Extract the (X, Y) coordinate from the center of the cell holding the provided text.  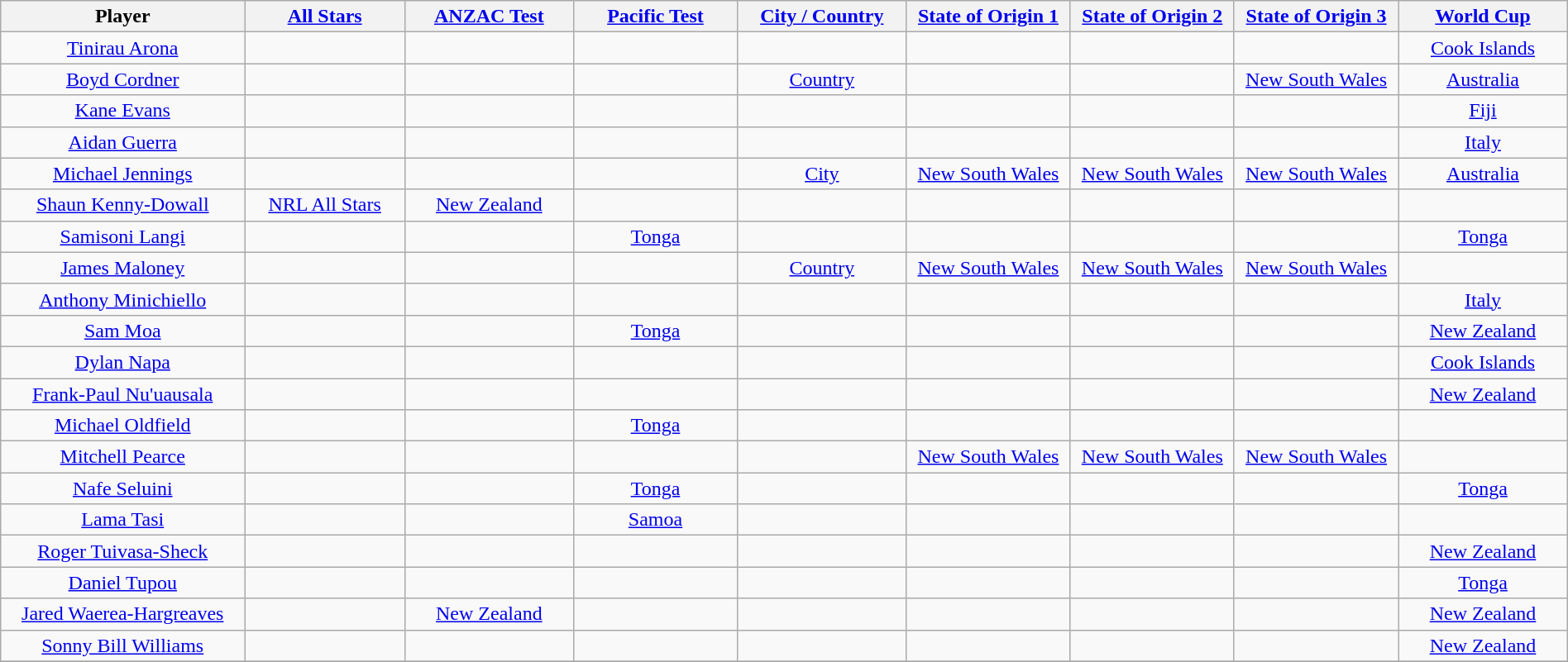
Nafe Seluini (122, 488)
Tinirau Arona (122, 48)
Pacific Test (655, 17)
Fiji (1483, 111)
Frank-Paul Nu'uausala (122, 394)
NRL All Stars (325, 205)
Shaun Kenny-Dowall (122, 205)
Samisoni Langi (122, 236)
James Maloney (122, 268)
Dylan Napa (122, 362)
City (822, 174)
Jared Waerea-Hargreaves (122, 614)
City / Country (822, 17)
World Cup (1483, 17)
Anthony Minichiello (122, 299)
Michael Jennings (122, 174)
State of Origin 3 (1316, 17)
State of Origin 1 (988, 17)
Michael Oldfield (122, 426)
Player (122, 17)
Roger Tuivasa-Sheck (122, 551)
Daniel Tupou (122, 583)
ANZAC Test (490, 17)
Samoa (655, 520)
Lama Tasi (122, 520)
Kane Evans (122, 111)
Boyd Cordner (122, 79)
Mitchell Pearce (122, 457)
Sam Moa (122, 331)
State of Origin 2 (1152, 17)
Aidan Guerra (122, 142)
Sonny Bill Williams (122, 645)
All Stars (325, 17)
